Extract the (X, Y) coordinate from the center of the cell holding the provided text.  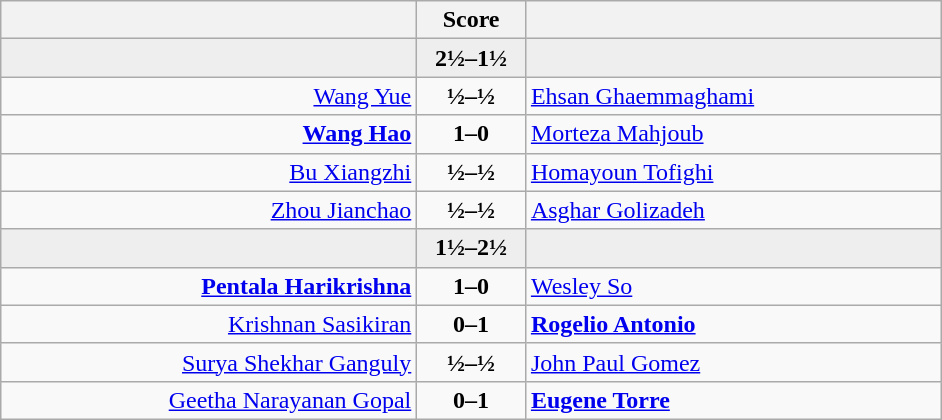
Morteza Mahjoub (733, 134)
John Paul Gomez (733, 362)
Homayoun Tofighi (733, 172)
2½–1½ (472, 58)
Krishnan Sasikiran (209, 324)
Geetha Narayanan Gopal (209, 400)
Pentala Harikrishna (209, 286)
Wesley So (733, 286)
Asghar Golizadeh (733, 210)
Bu Xiangzhi (209, 172)
Wang Yue (209, 96)
Eugene Torre (733, 400)
Ehsan Ghaemmaghami (733, 96)
Score (472, 20)
Wang Hao (209, 134)
Surya Shekhar Ganguly (209, 362)
1½–2½ (472, 248)
Zhou Jianchao (209, 210)
Rogelio Antonio (733, 324)
